For the text-containing cell, return its midpoint in (x, y) coordinate format. 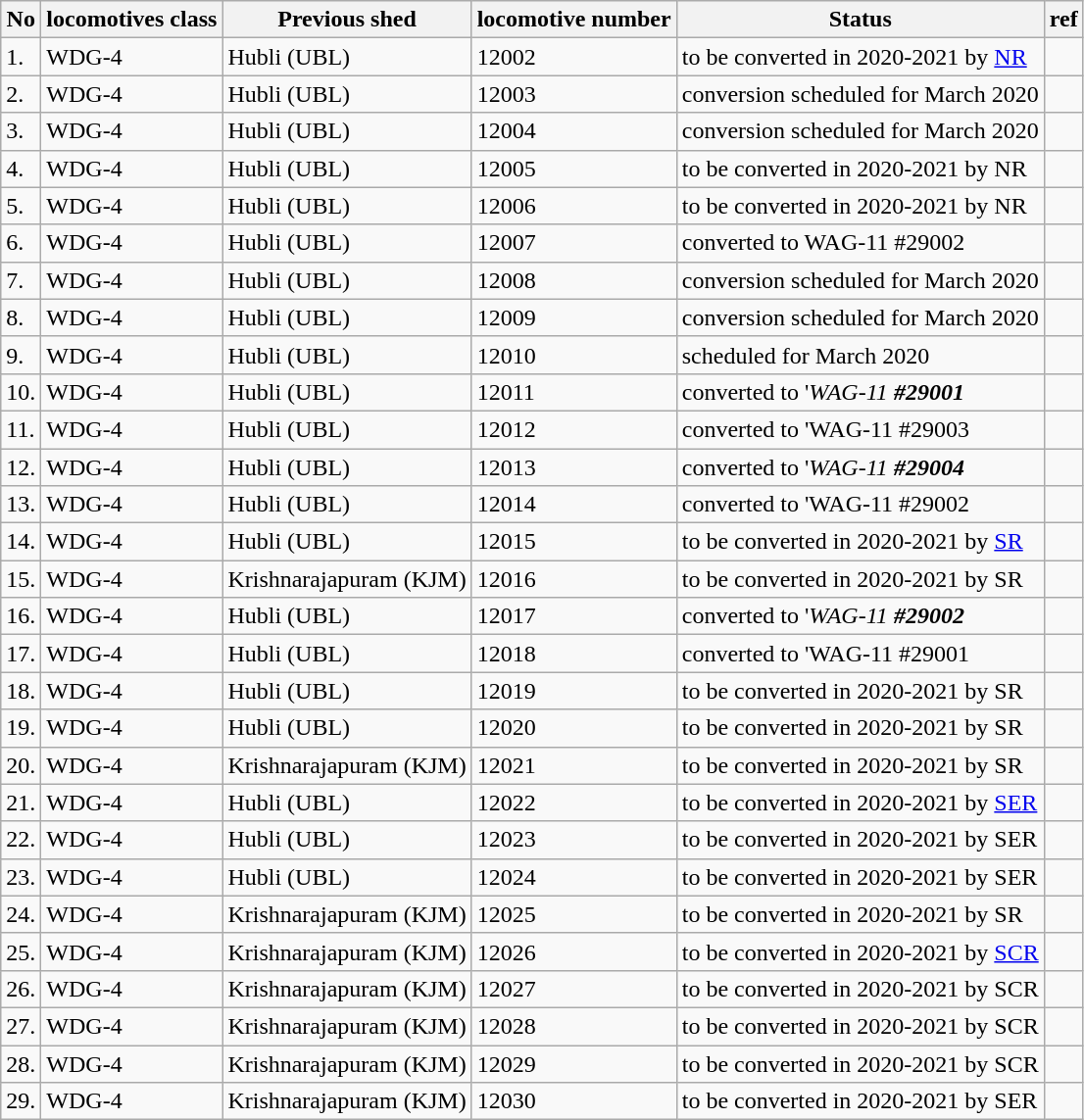
10. (22, 392)
17. (22, 654)
converted to 'WAG-11 #29004 (861, 467)
12. (22, 467)
12014 (574, 505)
15. (22, 579)
12017 (574, 616)
24. (22, 914)
12022 (574, 803)
12011 (574, 392)
locomotives class (131, 20)
12009 (574, 317)
21. (22, 803)
11. (22, 429)
converted to WAG-11 #29002 (861, 243)
converted to 'WAG-11 #29003 (861, 429)
16. (22, 616)
12008 (574, 280)
12029 (574, 1063)
6. (22, 243)
12019 (574, 691)
1. (22, 57)
26. (22, 989)
ref (1063, 20)
25. (22, 951)
Previous shed (347, 20)
12012 (574, 429)
12026 (574, 951)
No (22, 20)
12015 (574, 542)
12004 (574, 131)
12002 (574, 57)
12020 (574, 728)
3. (22, 131)
12025 (574, 914)
29. (22, 1101)
18. (22, 691)
9. (22, 355)
14. (22, 542)
5. (22, 206)
4. (22, 169)
12021 (574, 765)
2. (22, 94)
12028 (574, 1026)
12005 (574, 169)
20. (22, 765)
12007 (574, 243)
12023 (574, 840)
Status (861, 20)
22. (22, 840)
12024 (574, 877)
28. (22, 1063)
12027 (574, 989)
12006 (574, 206)
23. (22, 877)
27. (22, 1026)
8. (22, 317)
12010 (574, 355)
12018 (574, 654)
7. (22, 280)
12016 (574, 579)
12030 (574, 1101)
12013 (574, 467)
locomotive number (574, 20)
19. (22, 728)
scheduled for March 2020 (861, 355)
12003 (574, 94)
13. (22, 505)
